Capture the cell that displays the provided text and extract its (X, Y) central coordinate. 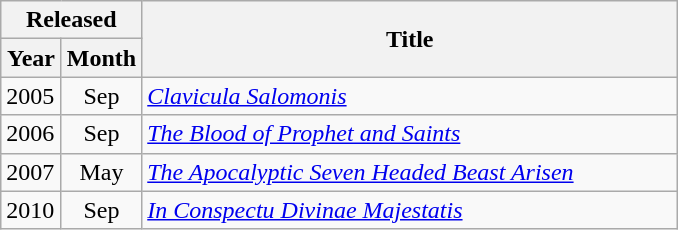
2007 (32, 172)
2005 (32, 96)
2010 (32, 210)
May (101, 172)
2006 (32, 134)
The Apocalyptic Seven Headed Beast Arisen (410, 172)
In Conspectu Divinae Majestatis (410, 210)
Clavicula Salomonis (410, 96)
The Blood of Prophet and Saints (410, 134)
Released (72, 20)
Month (101, 58)
Title (410, 39)
Year (32, 58)
